Output the [X, Y] coordinate of the center of the cell containing the given text.  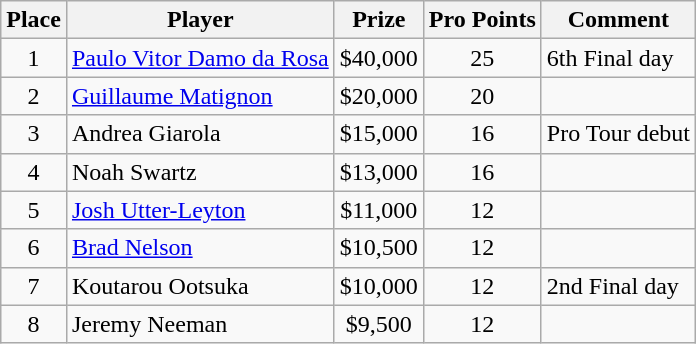
Paulo Vitor Damo da Rosa [200, 58]
$11,000 [378, 210]
20 [482, 96]
$9,500 [378, 324]
Player [200, 20]
Comment [618, 20]
8 [34, 324]
Jeremy Neeman [200, 324]
6th Final day [618, 58]
4 [34, 172]
Pro Tour debut [618, 134]
Prize [378, 20]
Josh Utter-Leyton [200, 210]
1 [34, 58]
Place [34, 20]
2 [34, 96]
Noah Swartz [200, 172]
6 [34, 248]
7 [34, 286]
3 [34, 134]
25 [482, 58]
Andrea Giarola [200, 134]
$10,000 [378, 286]
Brad Nelson [200, 248]
$20,000 [378, 96]
5 [34, 210]
2nd Final day [618, 286]
$10,500 [378, 248]
Guillaume Matignon [200, 96]
$40,000 [378, 58]
Koutarou Ootsuka [200, 286]
$15,000 [378, 134]
$13,000 [378, 172]
Pro Points [482, 20]
